Return [x, y] of the center of cell containing provided text 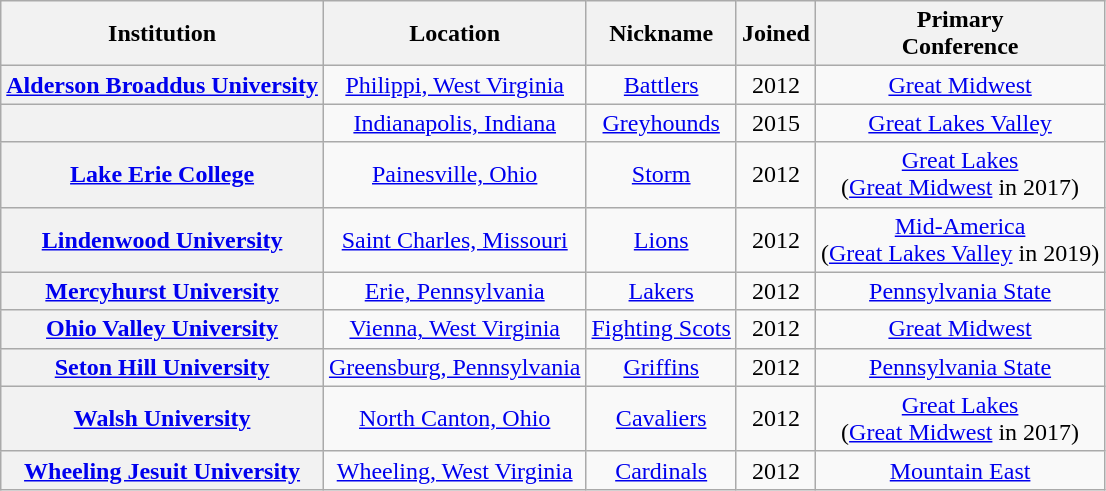
Painesville, Ohio [454, 174]
Mid-America(Great Lakes Valley in 2019) [960, 240]
Great Lakes Valley [960, 123]
Lakers [661, 291]
Joined [776, 34]
Indianapolis, Indiana [454, 123]
Institution [162, 34]
2015 [776, 123]
Greyhounds [661, 123]
Griffins [661, 367]
Cardinals [661, 470]
Mercyhurst University [162, 291]
Philippi, West Virginia [454, 85]
Battlers [661, 85]
Alderson Broaddus University [162, 85]
Greensburg, Pennsylvania [454, 367]
Seton Hill University [162, 367]
PrimaryConference [960, 34]
Mountain East [960, 470]
Nickname [661, 34]
Location [454, 34]
Lions [661, 240]
Walsh University [162, 418]
Wheeling Jesuit University [162, 470]
Fighting Scots [661, 329]
Cavaliers [661, 418]
Lindenwood University [162, 240]
Erie, Pennsylvania [454, 291]
Lake Erie College [162, 174]
Storm [661, 174]
Ohio Valley University [162, 329]
Saint Charles, Missouri [454, 240]
Wheeling, West Virginia [454, 470]
Vienna, West Virginia [454, 329]
North Canton, Ohio [454, 418]
